From the cell containing the given text, extract its center point as [X, Y] coordinate. 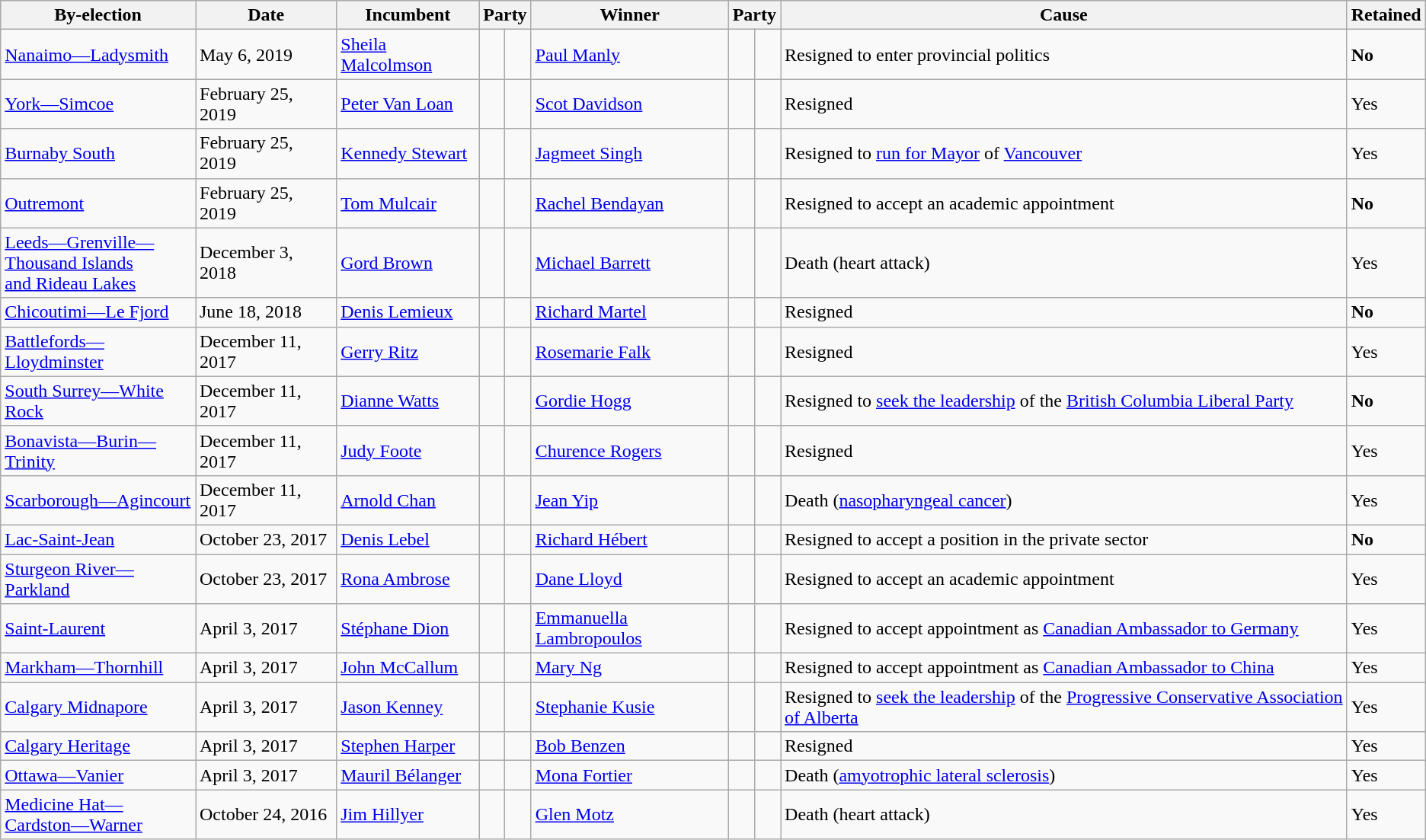
Cause [1064, 15]
Tom Mulcair [408, 203]
Resigned to accept appointment as Canadian Ambassador to China [1064, 668]
South Surrey—White Rock [98, 401]
Leeds—Grenville—Thousand Islandsand Rideau Lakes [98, 263]
Death (amyotrophic lateral sclerosis) [1064, 775]
Mona Fortier [629, 775]
Scarborough—Agincourt [98, 500]
Arnold Chan [408, 500]
Resigned to run for Mayor of Vancouver [1064, 154]
Date [265, 15]
Retained [1386, 15]
Ottawa—Vanier [98, 775]
Chicoutimi—Le Fjord [98, 312]
By-election [98, 15]
Richard Hébert [629, 539]
Lac-Saint-Jean [98, 539]
Dianne Watts [408, 401]
York—Simcoe [98, 104]
Medicine Hat—Cardston—Warner [98, 815]
Saint-Laurent [98, 629]
Outremont [98, 203]
Resigned to accept appointment as Canadian Ambassador to Germany [1064, 629]
Incumbent [408, 15]
Resigned to seek the leadership of the British Columbia Liberal Party [1064, 401]
Scot Davidson [629, 104]
Nanaimo—Ladysmith [98, 55]
Rona Ambrose [408, 579]
Sturgeon River—Parkland [98, 579]
Dane Lloyd [629, 579]
June 18, 2018 [265, 312]
Stéphane Dion [408, 629]
Bob Benzen [629, 746]
Jason Kenney [408, 707]
Rosemarie Falk [629, 352]
December 3, 2018 [265, 263]
Paul Manly [629, 55]
Jagmeet Singh [629, 154]
Battlefords—Lloydminster [98, 352]
John McCallum [408, 668]
Resigned to seek the leadership of the Progressive Conservative Association of Alberta [1064, 707]
Kennedy Stewart [408, 154]
Michael Barrett [629, 263]
Peter Van Loan [408, 104]
Emmanuella Lambropoulos [629, 629]
Resigned to enter provincial politics [1064, 55]
Stephanie Kusie [629, 707]
Jean Yip [629, 500]
Resigned to accept a position in the private sector [1064, 539]
Jim Hillyer [408, 815]
Churence Rogers [629, 451]
Bonavista—Burin—Trinity [98, 451]
Sheila Malcolmson [408, 55]
Gerry Ritz [408, 352]
May 6, 2019 [265, 55]
Calgary Midnapore [98, 707]
Denis Lebel [408, 539]
Rachel Bendayan [629, 203]
Mary Ng [629, 668]
October 24, 2016 [265, 815]
Judy Foote [408, 451]
Stephen Harper [408, 746]
Death (nasopharyngeal cancer) [1064, 500]
Glen Motz [629, 815]
Calgary Heritage [98, 746]
Burnaby South [98, 154]
Denis Lemieux [408, 312]
Markham—Thornhill [98, 668]
Richard Martel [629, 312]
Winner [629, 15]
Mauril Bélanger [408, 775]
Gordie Hogg [629, 401]
Gord Brown [408, 263]
